Scan for the cell matching the given text and deliver its (x, y) coordinate at center. 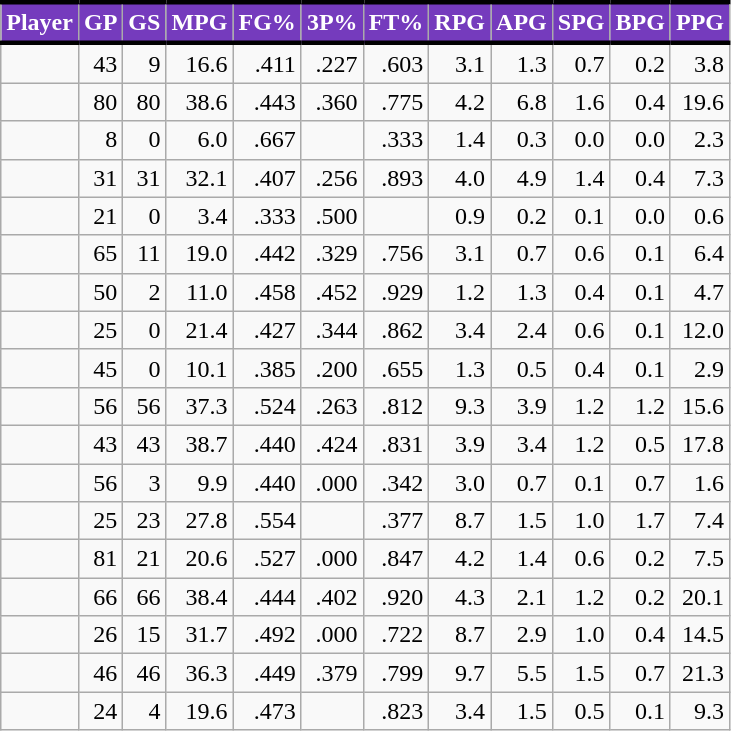
9 (144, 63)
.775 (396, 102)
26 (100, 635)
0.3 (522, 140)
3 (144, 483)
65 (100, 254)
20.6 (200, 559)
6.8 (522, 102)
38.6 (200, 102)
.929 (396, 292)
.227 (332, 63)
37.3 (200, 406)
.379 (332, 673)
2.4 (522, 330)
.920 (396, 597)
2 (144, 292)
.554 (267, 521)
APG (522, 22)
.402 (332, 597)
20.1 (700, 597)
.500 (332, 216)
.524 (267, 406)
.360 (332, 102)
31.7 (200, 635)
7.3 (700, 178)
12.0 (700, 330)
19.0 (200, 254)
PPG (700, 22)
GP (100, 22)
50 (100, 292)
4.7 (700, 292)
81 (100, 559)
BPG (640, 22)
.655 (396, 368)
1.7 (640, 521)
15.6 (700, 406)
2.1 (522, 597)
17.8 (700, 444)
Player (40, 22)
3.8 (700, 63)
45 (100, 368)
27.8 (200, 521)
.443 (267, 102)
.424 (332, 444)
.256 (332, 178)
4.9 (522, 178)
16.6 (200, 63)
38.7 (200, 444)
.492 (267, 635)
GS (144, 22)
.411 (267, 63)
.442 (267, 254)
.385 (267, 368)
7.5 (700, 559)
.527 (267, 559)
9.7 (460, 673)
.667 (267, 140)
14.5 (700, 635)
.263 (332, 406)
23 (144, 521)
.458 (267, 292)
SPG (581, 22)
.799 (396, 673)
.862 (396, 330)
.812 (396, 406)
4 (144, 711)
21.3 (700, 673)
9.9 (200, 483)
.427 (267, 330)
MPG (200, 22)
.449 (267, 673)
38.4 (200, 597)
.473 (267, 711)
21.4 (200, 330)
.444 (267, 597)
RPG (460, 22)
4.0 (460, 178)
FG% (267, 22)
11.0 (200, 292)
.847 (396, 559)
.722 (396, 635)
.603 (396, 63)
.407 (267, 178)
2.3 (700, 140)
36.3 (200, 673)
15 (144, 635)
.893 (396, 178)
.200 (332, 368)
24 (100, 711)
FT% (396, 22)
0.9 (460, 216)
.831 (396, 444)
.452 (332, 292)
11 (144, 254)
4.3 (460, 597)
6.4 (700, 254)
3.0 (460, 483)
.344 (332, 330)
10.1 (200, 368)
7.4 (700, 521)
5.5 (522, 673)
8 (100, 140)
6.0 (200, 140)
.329 (332, 254)
.756 (396, 254)
32.1 (200, 178)
3P% (332, 22)
.823 (396, 711)
.342 (396, 483)
.377 (396, 521)
